Locate the cell with the specified text and output its [x, y] center coordinate. 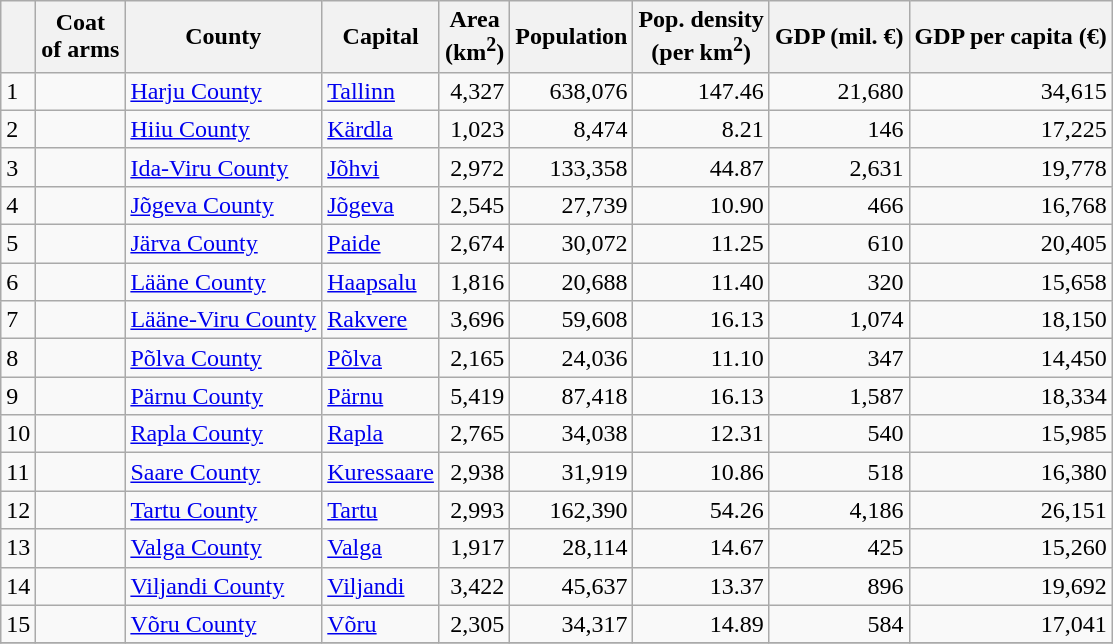
147.46 [701, 91]
31,919 [572, 472]
Paide [381, 244]
21,680 [839, 91]
44.87 [701, 167]
Ida-Viru County [224, 167]
584 [839, 624]
14.67 [701, 548]
Järva County [224, 244]
2 [18, 129]
8.21 [701, 129]
Kärdla [381, 129]
Tallinn [381, 91]
11.40 [701, 282]
1,917 [474, 548]
10.86 [701, 472]
320 [839, 282]
17,225 [1010, 129]
2,993 [474, 510]
1 [18, 91]
Valga [381, 548]
8,474 [572, 129]
Põlva County [224, 358]
Tartu County [224, 510]
2,305 [474, 624]
2,972 [474, 167]
425 [839, 548]
16,380 [1010, 472]
12 [18, 510]
GDP per capita (€) [1010, 37]
20,688 [572, 282]
16,768 [1010, 205]
Rapla County [224, 434]
Pop. density(per km2) [701, 37]
45,637 [572, 586]
Põlva [381, 358]
14.89 [701, 624]
540 [839, 434]
1,816 [474, 282]
Jõgeva [381, 205]
133,358 [572, 167]
2,631 [839, 167]
Saare County [224, 472]
34,615 [1010, 91]
3 [18, 167]
Pärnu County [224, 396]
Võru County [224, 624]
15,260 [1010, 548]
15 [18, 624]
7 [18, 320]
2,545 [474, 205]
Lääne-Viru County [224, 320]
518 [839, 472]
2,765 [474, 434]
15,658 [1010, 282]
4,186 [839, 510]
Võru [381, 624]
34,038 [572, 434]
10.90 [701, 205]
896 [839, 586]
11.10 [701, 358]
19,778 [1010, 167]
5,419 [474, 396]
2,938 [474, 472]
87,418 [572, 396]
GDP (mil. €) [839, 37]
Rapla [381, 434]
13 [18, 548]
20,405 [1010, 244]
34,317 [572, 624]
28,114 [572, 548]
Kuressaare [381, 472]
162,390 [572, 510]
11 [18, 472]
26,151 [1010, 510]
24,036 [572, 358]
Area(km2) [474, 37]
466 [839, 205]
347 [839, 358]
Hiiu County [224, 129]
Viljandi [381, 586]
2,165 [474, 358]
1,587 [839, 396]
Pärnu [381, 396]
19,692 [1010, 586]
Capital [381, 37]
Coatof arms [80, 37]
1,023 [474, 129]
11.25 [701, 244]
4 [18, 205]
Tartu [381, 510]
15,985 [1010, 434]
54.26 [701, 510]
Harju County [224, 91]
Population [572, 37]
146 [839, 129]
59,608 [572, 320]
10 [18, 434]
30,072 [572, 244]
18,150 [1010, 320]
Haapsalu [381, 282]
14 [18, 586]
5 [18, 244]
1,074 [839, 320]
8 [18, 358]
638,076 [572, 91]
4,327 [474, 91]
610 [839, 244]
Rakvere [381, 320]
3,696 [474, 320]
2,674 [474, 244]
17,041 [1010, 624]
18,334 [1010, 396]
Jõhvi [381, 167]
12.31 [701, 434]
3,422 [474, 586]
14,450 [1010, 358]
Lääne County [224, 282]
9 [18, 396]
6 [18, 282]
County [224, 37]
13.37 [701, 586]
Valga County [224, 548]
Jõgeva County [224, 205]
Viljandi County [224, 586]
27,739 [572, 205]
